Search for the cell housing the specified text and yield its [x, y] center coordinate. 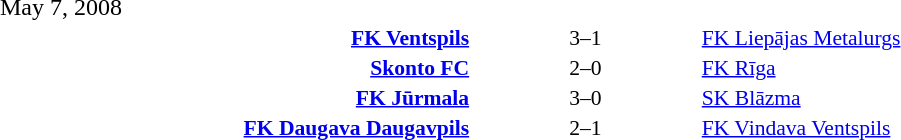
3–1 [586, 38]
2–0 [586, 68]
3–0 [586, 98]
